Scan for the cell matching the given text and deliver its [X, Y] coordinate at center. 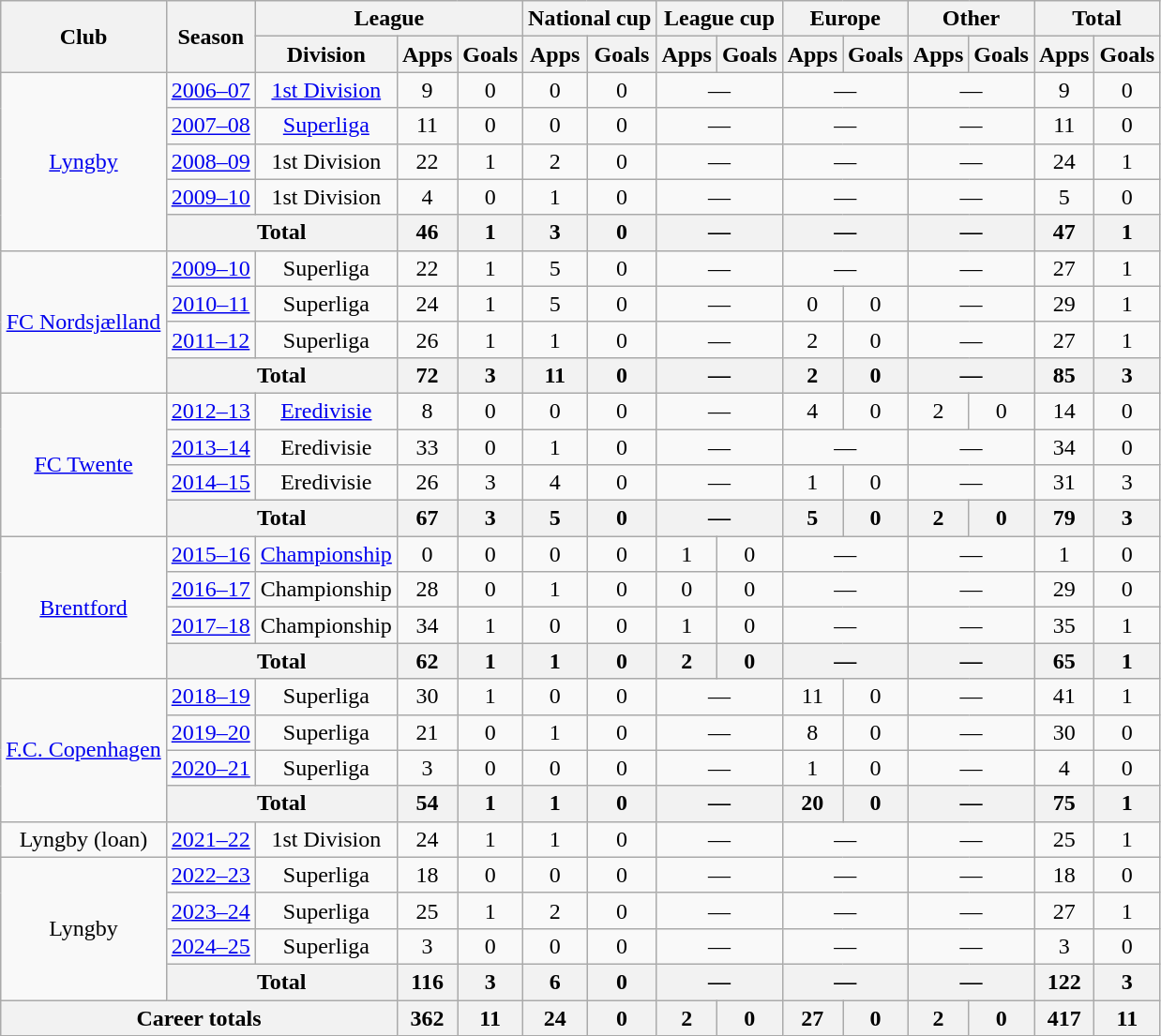
72 [427, 375]
2021–22 [210, 839]
FC Twente [83, 464]
Season [210, 37]
20 [812, 803]
2010–11 [210, 304]
62 [427, 661]
2006–07 [210, 90]
75 [1063, 803]
79 [1063, 518]
67 [427, 518]
2023–24 [210, 910]
21 [427, 732]
6 [555, 982]
2019–20 [210, 732]
46 [427, 233]
28 [427, 590]
122 [1063, 982]
F.C. Copenhagen [83, 750]
417 [1063, 1017]
2007–08 [210, 126]
2012–13 [210, 411]
2020–21 [210, 768]
Club [83, 37]
Other [971, 19]
FC Nordsjælland [83, 322]
2011–12 [210, 339]
2024–25 [210, 946]
Career totals [199, 1017]
2008–09 [210, 161]
362 [427, 1017]
31 [1063, 483]
2013–14 [210, 447]
116 [427, 982]
33 [427, 447]
2018–19 [210, 697]
League cup [719, 19]
41 [1063, 697]
2017–18 [210, 625]
2022–23 [210, 875]
54 [427, 803]
Lyngby (loan) [83, 839]
Division [326, 54]
2016–17 [210, 590]
35 [1063, 625]
65 [1063, 661]
National cup [590, 19]
Europe [845, 19]
14 [1063, 411]
2014–15 [210, 483]
Brentford [83, 608]
2015–16 [210, 554]
47 [1063, 233]
League [388, 19]
85 [1063, 375]
